Provide the (x, y) coordinate of the cell's center where the given text is located.  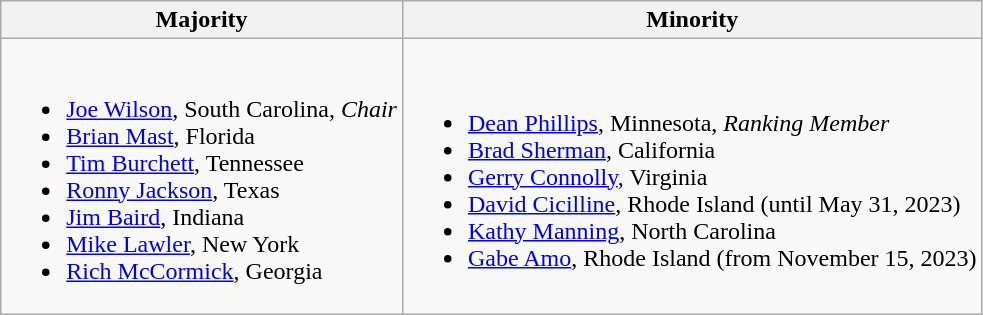
Majority (202, 20)
Minority (692, 20)
